Search for the cell housing the specified text and yield its [x, y] center coordinate. 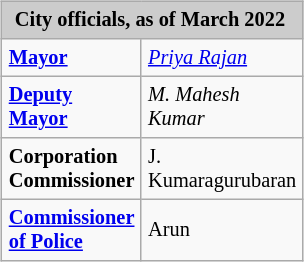
J. Kumaragurubaran [222, 168]
Arun [222, 230]
M. Mahesh Kumar [222, 107]
Corporation Commissioner [72, 168]
City officials, as of March 2022 [152, 20]
Priya Rajan [222, 57]
Mayor [72, 57]
Deputy Mayor [72, 107]
Commissioner of Police [72, 230]
